Provide the (x, y) coordinate of the cell's center where the given text is located.  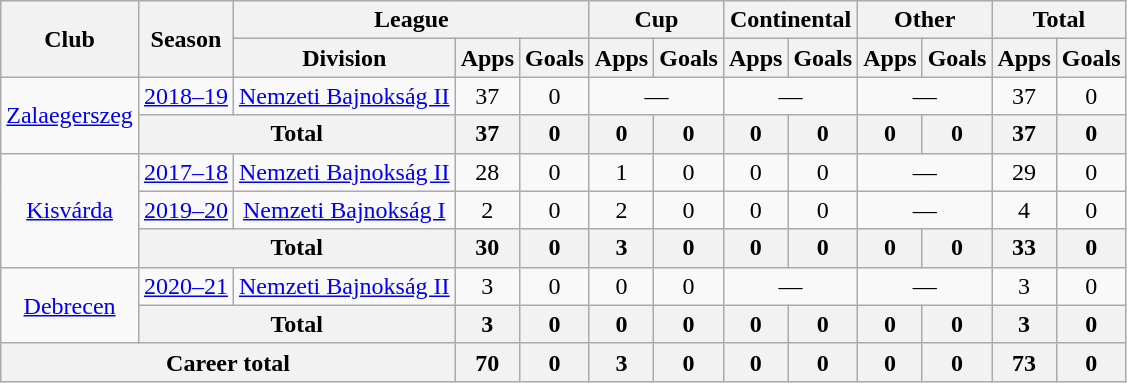
30 (487, 248)
League (411, 20)
2018–19 (186, 96)
29 (1024, 172)
2017–18 (186, 172)
2020–21 (186, 286)
28 (487, 172)
Other (925, 20)
Career total (228, 362)
Debrecen (70, 305)
4 (1024, 210)
Division (344, 58)
Kisvárda (70, 210)
2019–20 (186, 210)
Nemzeti Bajnokság I (344, 210)
73 (1024, 362)
Continental (790, 20)
Club (70, 39)
Cup (656, 20)
Zalaegerszeg (70, 115)
1 (621, 172)
33 (1024, 248)
70 (487, 362)
Season (186, 39)
